Locate the cell with the specified text and output its [X, Y] center coordinate. 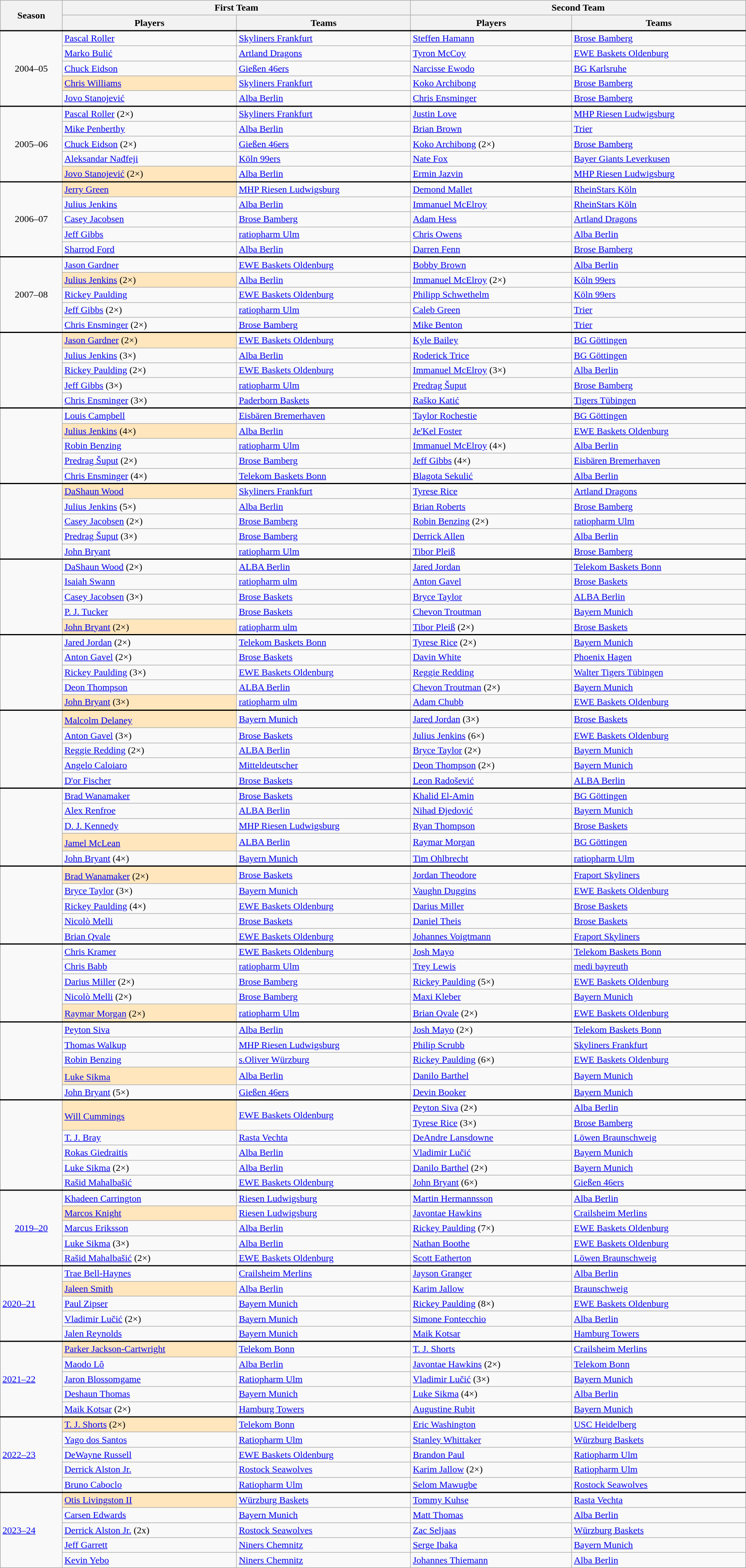
BG Karlsruhe [659, 68]
Luke Sikma [150, 1076]
Philip Scrubb [491, 1045]
Jayson Granger [491, 1274]
Maodo Lô [150, 1364]
2020–21 [31, 1304]
Chris Ensminger (2×) [150, 325]
Selom Mawugbe [491, 1485]
Braunschweig [659, 1289]
Deon Thompson (2×) [491, 765]
Narcisse Ewodo [491, 68]
Je'Kel Foster [491, 431]
Jeff Gibbs (2×) [150, 310]
Danilo Barthel (2×) [491, 1168]
Ermin Jazvin [491, 174]
Brian Qvale [150, 936]
Koko Archibong [491, 83]
Sharrod Ford [150, 250]
Khadeen Carrington [150, 1198]
2005–06 [31, 144]
Chris Williams [150, 83]
Thomas Walkup [150, 1045]
Luke Sikma (2×) [150, 1168]
Jeff Gibbs (4×) [491, 461]
First Team [236, 8]
Otis Livingston II [150, 1500]
Nicolò Melli [150, 921]
Ryan Thompson [491, 826]
Devin Booker [491, 1093]
Jared Jordan (2×) [150, 642]
s.Oliver Würzburg [323, 1060]
Jeff Garrett [150, 1545]
Chuck Eidson (2×) [150, 144]
Peyton Siva [150, 1030]
Casey Jacobsen (3×) [150, 597]
Raymar Morgan [491, 842]
Marcus Eriksson [150, 1228]
Bruno Caboclo [150, 1485]
Deon Thompson [150, 687]
Julius Jenkins (2×) [150, 280]
Brandon Paul [491, 1455]
Angelo Caloiaro [150, 765]
Aleksandar Nađfeji [150, 159]
Reggie Redding (2×) [150, 750]
Bryce Taylor (2×) [491, 750]
Anton Gavel [491, 582]
Julius Jenkins [150, 204]
Jamel McLean [150, 842]
Blagota Sekulić [491, 476]
Casey Jacobsen [150, 219]
DeWayne Russell [150, 1455]
2023–24 [31, 1530]
Louis Campbell [150, 416]
Simone Fontecchio [491, 1318]
Davin White [491, 657]
Nate Fox [491, 159]
Malcolm Delaney [150, 719]
Vladimir Lučić (3×) [491, 1379]
Trae Bell-Haynes [150, 1274]
P. J. Tucker [150, 612]
Brian Roberts [491, 506]
Rašid Mahalbašić (2×) [150, 1259]
Johannes Thiemann [491, 1560]
2004–05 [31, 68]
Philipp Schwethelm [491, 295]
Vladimir Lučić (2×) [150, 1318]
Anton Gavel (3×) [150, 735]
DaShaun Wood (2×) [150, 567]
Chevon Troutman [491, 612]
Zac Seljaas [491, 1530]
Jaron Blossomgame [150, 1379]
Isaiah Swann [150, 582]
Immanuel McElroy [491, 204]
2007–08 [31, 295]
Jeff Gibbs [150, 234]
Kyle Bailey [491, 340]
Khalid El-Amin [491, 796]
2021–22 [31, 1379]
John Bryant (2×) [150, 627]
Rickey Paulding (8×) [491, 1304]
D. J. Kennedy [150, 826]
Jason Gardner (2×) [150, 340]
Chris Owens [491, 234]
Tyron McCoy [491, 53]
John Bryant (4×) [150, 858]
Second Team [578, 8]
Brian Brown [491, 129]
Rickey Paulding (3×) [150, 672]
Immanuel McElroy (3×) [491, 370]
Javontae Hawkins (2×) [491, 1364]
Jovo Stanojević [150, 98]
John Bryant (6×) [491, 1183]
Immanuel McElroy (2×) [491, 280]
Peyton Siva (2×) [491, 1108]
Robin Benzing (2×) [491, 521]
Roderick Trice [491, 355]
USC Heidelberg [659, 1425]
Kevin Yebo [150, 1560]
Darius Miller (2×) [150, 982]
Predrag Šuput (2×) [150, 461]
Jordan Theodore [491, 875]
Rickey Paulding (6×) [491, 1060]
Tigers Tübingen [659, 401]
Mike Penberthy [150, 129]
Maik Kotsar (2×) [150, 1409]
Justin Love [491, 113]
Jerry Green [150, 189]
Julius Jenkins (5×) [150, 506]
Caleb Green [491, 310]
2006–07 [31, 219]
Marcos Knight [150, 1213]
Danilo Barthel [491, 1076]
Bryce Taylor [491, 597]
Pascal Roller (2×) [150, 113]
Tim Ohlbrecht [491, 858]
Bobby Brown [491, 264]
Karim Jallow (2×) [491, 1470]
Chevon Troutman (2×) [491, 687]
Walter Tigers Tübingen [659, 672]
Maik Kotsar [491, 1333]
Stanley Whittaker [491, 1440]
Reggie Redding [491, 672]
Phoenix Hagen [659, 657]
Vladimir Lučić [491, 1153]
Mike Benton [491, 325]
Derrick Alston Jr. [150, 1470]
Mitteldeutscher [323, 765]
Yago dos Santos [150, 1440]
Jared Jordan [491, 567]
Raymar Morgan (2×) [150, 1013]
Nihad Đjedović [491, 811]
Predrag Šuput [491, 385]
Serge Ibaka [491, 1545]
Daniel Theis [491, 921]
Paderborn Baskets [323, 401]
John Bryant [150, 552]
Koko Archibong (2×) [491, 144]
John Bryant (5×) [150, 1093]
Maxi Kleber [491, 997]
Brian Qvale (2×) [491, 1013]
2022–23 [31, 1455]
T. J. Bray [150, 1138]
Chris Ensminger (4×) [150, 476]
Julius Jenkins (4×) [150, 431]
Rickey Paulding (2×) [150, 370]
Johannes Voigtmann [491, 936]
Rašid Mahalbašić [150, 1183]
Darius Miller [491, 906]
Chris Babb [150, 967]
John Bryant (3×) [150, 702]
Rickey Paulding (7×) [491, 1228]
Pascal Roller [150, 39]
Augustine Rubit [491, 1409]
T. J. Shorts (2×) [150, 1425]
Bayer Giants Leverkusen [659, 159]
T. J. Shorts [491, 1349]
Immanuel McElroy (4×) [491, 446]
medi bayreuth [659, 967]
Derrick Allen [491, 536]
Rickey Paulding [150, 295]
Jason Gardner [150, 264]
Rickey Paulding (5×) [491, 982]
Josh Mayo [491, 952]
2019–20 [31, 1228]
Season [31, 16]
Jeff Gibbs (3×) [150, 385]
Luke Sikma (3×) [150, 1243]
Jared Jordan (3×) [491, 719]
Nathan Boothe [491, 1243]
Rickey Paulding (4×) [150, 906]
Trey Lewis [491, 967]
Steffen Hamann [491, 39]
Predrag Šuput (3×) [150, 536]
Darren Fenn [491, 250]
Eric Washington [491, 1425]
Leon Radošević [491, 780]
D'or Fischer [150, 780]
Jalen Reynolds [150, 1333]
Alex Renfroe [150, 811]
Derrick Alston Jr. (2x) [150, 1530]
Chris Ensminger [491, 98]
Rokas Giedraitis [150, 1153]
Jovo Stanojević (2×) [150, 174]
Adam Hess [491, 219]
DaShaun Wood [150, 491]
Anton Gavel (2×) [150, 657]
Raško Katić [491, 401]
Julius Jenkins (6×) [491, 735]
Will Cummings [150, 1115]
Adam Chubb [491, 702]
Scott Eatherton [491, 1259]
Tyrese Rice [491, 491]
Tommy Kuhse [491, 1500]
Carsen Edwards [150, 1515]
DeAndre Lansdowne [491, 1138]
Nicolò Melli (2×) [150, 997]
Taylor Rochestie [491, 416]
Jaleen Smith [150, 1289]
Brad Wanamaker [150, 796]
Tyrese Rice (3×) [491, 1123]
Matt Thomas [491, 1515]
Martin Hermannsson [491, 1198]
Paul Zipser [150, 1304]
Julius Jenkins (3×) [150, 355]
Casey Jacobsen (2×) [150, 521]
Chris Kramer [150, 952]
Tibor Pleiß (2×) [491, 627]
Javontae Hawkins [491, 1213]
Tyrese Rice (2×) [491, 642]
Josh Mayo (2×) [491, 1030]
Brad Wanamaker (2×) [150, 875]
Marko Bulić [150, 53]
Parker Jackson-Cartwright [150, 1349]
Tibor Pleiß [491, 552]
Luke Sikma (4×) [491, 1394]
Deshaun Thomas [150, 1394]
Chris Ensminger (3×) [150, 401]
Karim Jallow [491, 1289]
Chuck Eidson [150, 68]
Vaughn Duggins [491, 891]
Demond Mallet [491, 189]
Bryce Taylor (3×) [150, 891]
